Locate the cell with the specified text and output its (x, y) center coordinate. 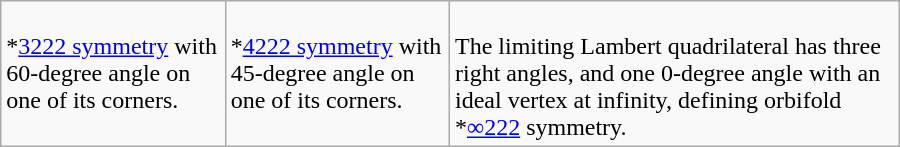
The limiting Lambert quadrilateral has three right angles, and one 0-degree angle with an ideal vertex at infinity, defining orbifold *∞222 symmetry. (674, 74)
*3222 symmetry with 60-degree angle on one of its corners. (113, 74)
*4222 symmetry with 45-degree angle on one of its corners. (337, 74)
